From the cell containing the given text, extract its center point as (X, Y) coordinate. 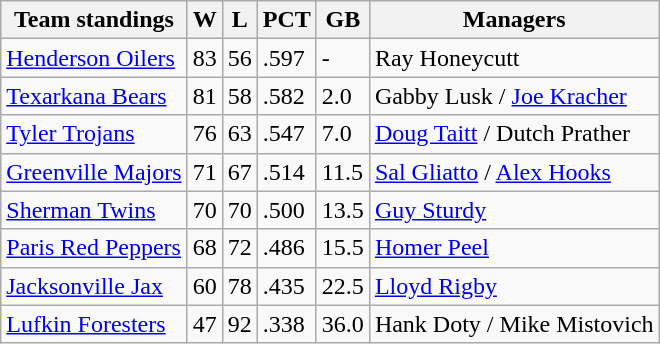
.514 (286, 172)
.486 (286, 248)
- (342, 58)
Ray Honeycutt (514, 58)
2.0 (342, 96)
Homer Peel (514, 248)
63 (240, 134)
58 (240, 96)
68 (204, 248)
Managers (514, 20)
L (240, 20)
11.5 (342, 172)
83 (204, 58)
.338 (286, 324)
Jacksonville Jax (94, 286)
Guy Sturdy (514, 210)
67 (240, 172)
92 (240, 324)
.435 (286, 286)
Paris Red Peppers (94, 248)
Lloyd Rigby (514, 286)
47 (204, 324)
GB (342, 20)
72 (240, 248)
Lufkin Foresters (94, 324)
76 (204, 134)
Henderson Oilers (94, 58)
Sherman Twins (94, 210)
Hank Doty / Mike Mistovich (514, 324)
Tyler Trojans (94, 134)
78 (240, 286)
PCT (286, 20)
56 (240, 58)
Sal Gliatto / Alex Hooks (514, 172)
Texarkana Bears (94, 96)
W (204, 20)
36.0 (342, 324)
7.0 (342, 134)
.547 (286, 134)
Greenville Majors (94, 172)
.500 (286, 210)
22.5 (342, 286)
Gabby Lusk / Joe Kracher (514, 96)
Doug Taitt / Dutch Prather (514, 134)
60 (204, 286)
.582 (286, 96)
15.5 (342, 248)
71 (204, 172)
.597 (286, 58)
Team standings (94, 20)
13.5 (342, 210)
81 (204, 96)
